Identify which cell holds the provided text, then report its (X, Y) central coordinate. 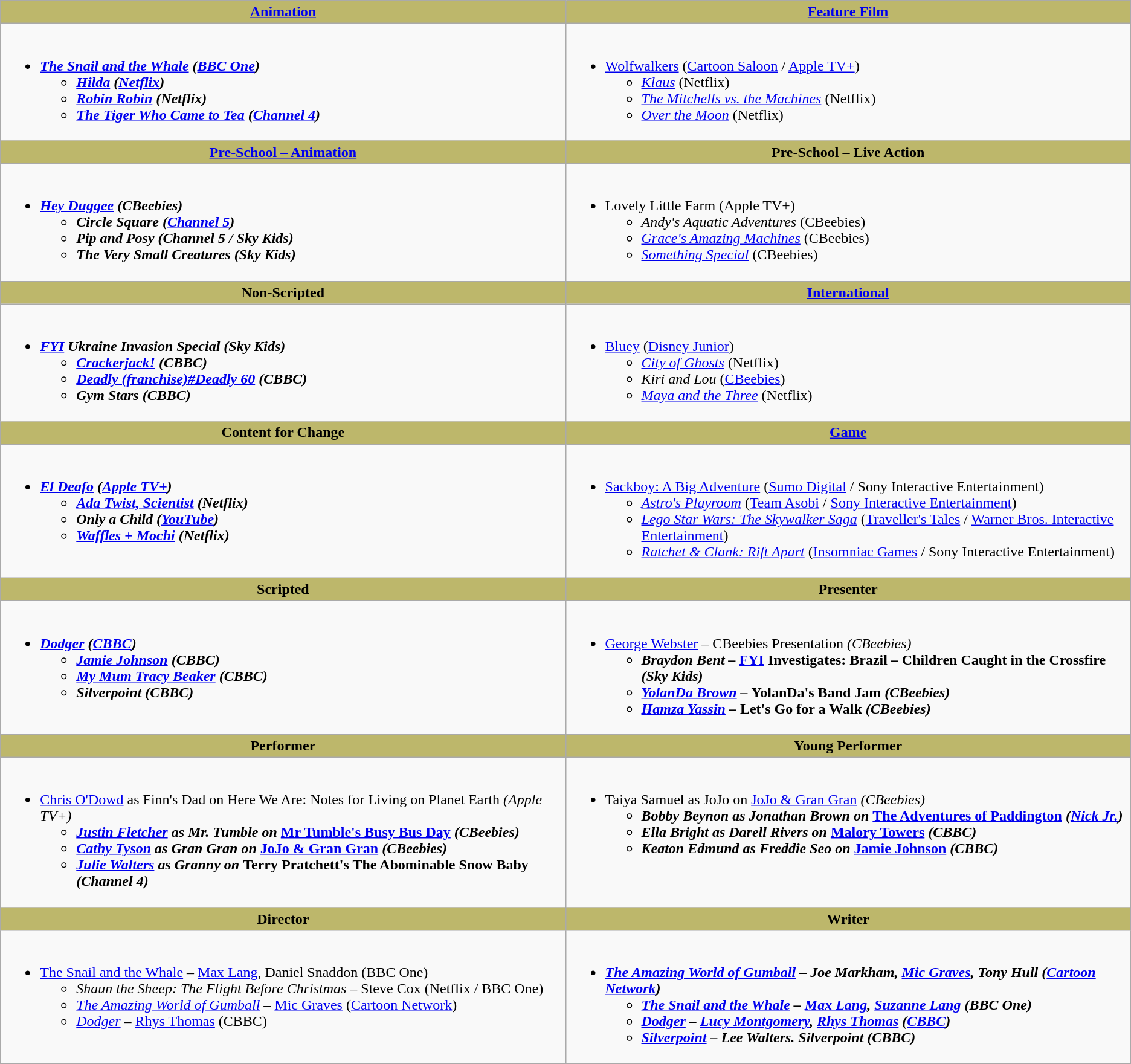
Dodger (CBBC)Jamie Johnson (CBBC)My Mum Tracy Beaker (CBBC)Silverpoint (CBBC) (283, 667)
Performer (283, 746)
Content for Change (283, 433)
Bluey (Disney Junior)City of Ghosts (Netflix)Kiri and Lou (CBeebies)Maya and the Three (Netflix) (848, 363)
International (848, 292)
Young Performer (848, 746)
The Snail and the Whale (BBC One)Hilda (Netflix)Robin Robin (Netflix)The Tiger Who Came to Tea (Channel 4) (283, 82)
Wolfwalkers (Cartoon Saloon / Apple TV+)Klaus (Netflix)The Mitchells vs. the Machines (Netflix)Over the Moon (Netflix) (848, 82)
FYI Ukraine Invasion Special (Sky Kids)Crackerjack! (CBBC)Deadly (franchise)#Deadly 60 (CBBC)Gym Stars (CBBC) (283, 363)
Writer (848, 919)
Director (283, 919)
Pre-School – Animation (283, 152)
Hey Duggee (CBeebies)Circle Square (Channel 5)Pip and Posy (Channel 5 / Sky Kids)The Very Small Creatures (Sky Kids) (283, 222)
Scripted (283, 589)
Game (848, 433)
Lovely Little Farm (Apple TV+)Andy's Aquatic Adventures (CBeebies)Grace's Amazing Machines (CBeebies)Something Special (CBeebies) (848, 222)
Animation (283, 12)
El Deafo (Apple TV+)Ada Twist, Scientist (Netflix)Only a Child (YouTube)Waffles + Mochi (Netflix) (283, 511)
Pre-School – Live Action (848, 152)
Presenter (848, 589)
Feature Film (848, 12)
Non-Scripted (283, 292)
